Return [x, y] of the center of cell containing provided text 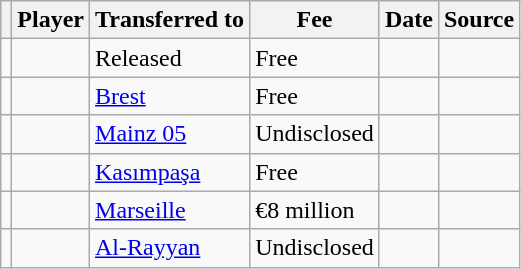
Marseille [170, 210]
Released [170, 58]
Mainz 05 [170, 134]
Fee [315, 20]
Source [478, 20]
Date [408, 20]
Brest [170, 96]
Kasımpaşa [170, 172]
Al-Rayyan [170, 248]
Transferred to [170, 20]
Player [51, 20]
€8 million [315, 210]
